Find where the given text appears and provide that cell's center as [X, Y] coordinate. 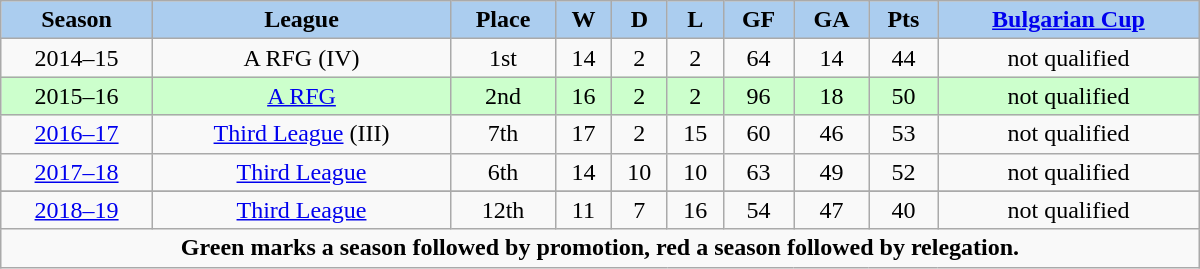
1st [504, 58]
GA [832, 20]
Green marks a season followed by promotion, red a season followed by relegation. [600, 248]
A RFG (IV) [301, 58]
7th [504, 134]
17 [583, 134]
A RFG [301, 96]
49 [832, 172]
64 [758, 58]
46 [832, 134]
Pts [904, 20]
12th [504, 210]
44 [904, 58]
11 [583, 210]
2016–17 [77, 134]
2018–19 [77, 210]
96 [758, 96]
53 [904, 134]
Season [77, 20]
League [301, 20]
7 [639, 210]
40 [904, 210]
2017–18 [77, 172]
W [583, 20]
63 [758, 172]
54 [758, 210]
2014–15 [77, 58]
60 [758, 134]
52 [904, 172]
50 [904, 96]
47 [832, 210]
GF [758, 20]
18 [832, 96]
6th [504, 172]
2nd [504, 96]
Bulgarian Cup [1069, 20]
L [695, 20]
15 [695, 134]
Third League (III) [301, 134]
D [639, 20]
2015–16 [77, 96]
Place [504, 20]
